Pinpoint the cell where the given text exists, returning its [X, Y] midpoint coordinate. 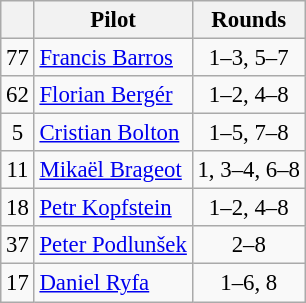
Francis Barros [113, 58]
Mikaël Brageot [113, 170]
77 [18, 58]
Peter Podlunšek [113, 245]
17 [18, 283]
1–6, 8 [248, 283]
Pilot [113, 20]
1–3, 5–7 [248, 58]
37 [18, 245]
11 [18, 170]
Cristian Bolton [113, 133]
Daniel Ryfa [113, 283]
Petr Kopfstein [113, 208]
Florian Bergér [113, 95]
1–5, 7–8 [248, 133]
62 [18, 95]
5 [18, 133]
1, 3–4, 6–8 [248, 170]
2–8 [248, 245]
Rounds [248, 20]
18 [18, 208]
